Determine the (x, y) coordinate at the center of the cell enclosing the given text.  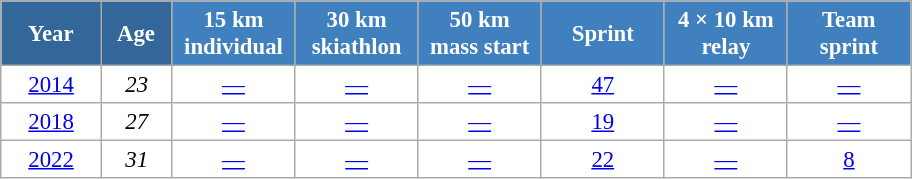
19 (602, 122)
23 (136, 85)
2022 (52, 160)
Age (136, 34)
4 × 10 km relay (726, 34)
22 (602, 160)
8 (848, 160)
15 km individual (234, 34)
50 km mass start (480, 34)
30 km skiathlon (356, 34)
Team sprint (848, 34)
47 (602, 85)
31 (136, 160)
Year (52, 34)
2014 (52, 85)
2018 (52, 122)
27 (136, 122)
Sprint (602, 34)
